Provide the (x, y) coordinate of the cell's center where the given text is located.  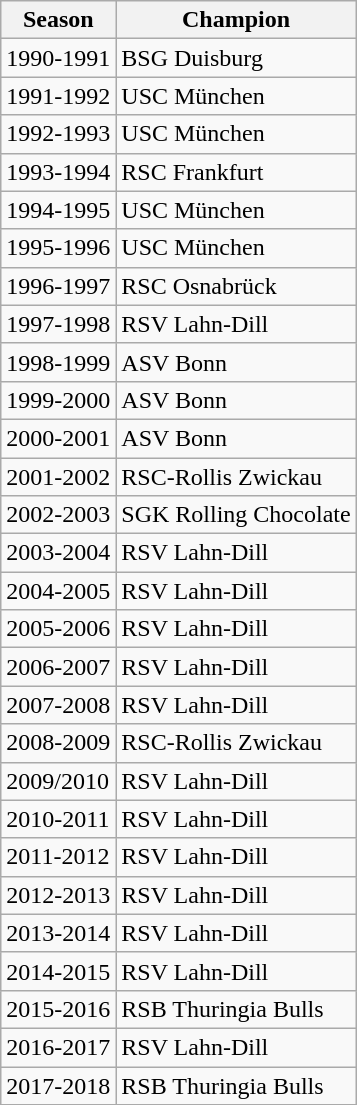
2011-2012 (58, 857)
BSG Duisburg (236, 58)
2001-2002 (58, 477)
2010-2011 (58, 819)
2009/2010 (58, 781)
2013-2014 (58, 933)
2000-2001 (58, 438)
1997-1998 (58, 324)
2012-2013 (58, 895)
1996-1997 (58, 286)
2015-2016 (58, 1009)
2016-2017 (58, 1047)
2003-2004 (58, 553)
1999-2000 (58, 400)
1998-1999 (58, 362)
2005-2006 (58, 629)
1994-1995 (58, 210)
1991-1992 (58, 96)
RSC Osnabrück (236, 286)
2017-2018 (58, 1085)
2006-2007 (58, 667)
SGK Rolling Chocolate (236, 515)
Season (58, 20)
RSC Frankfurt (236, 172)
1995-1996 (58, 248)
2007-2008 (58, 705)
2002-2003 (58, 515)
2004-2005 (58, 591)
1992-1993 (58, 134)
Champion (236, 20)
1993-1994 (58, 172)
2008-2009 (58, 743)
2014-2015 (58, 971)
1990-1991 (58, 58)
